Locate the cell with the specified text and output its [x, y] center coordinate. 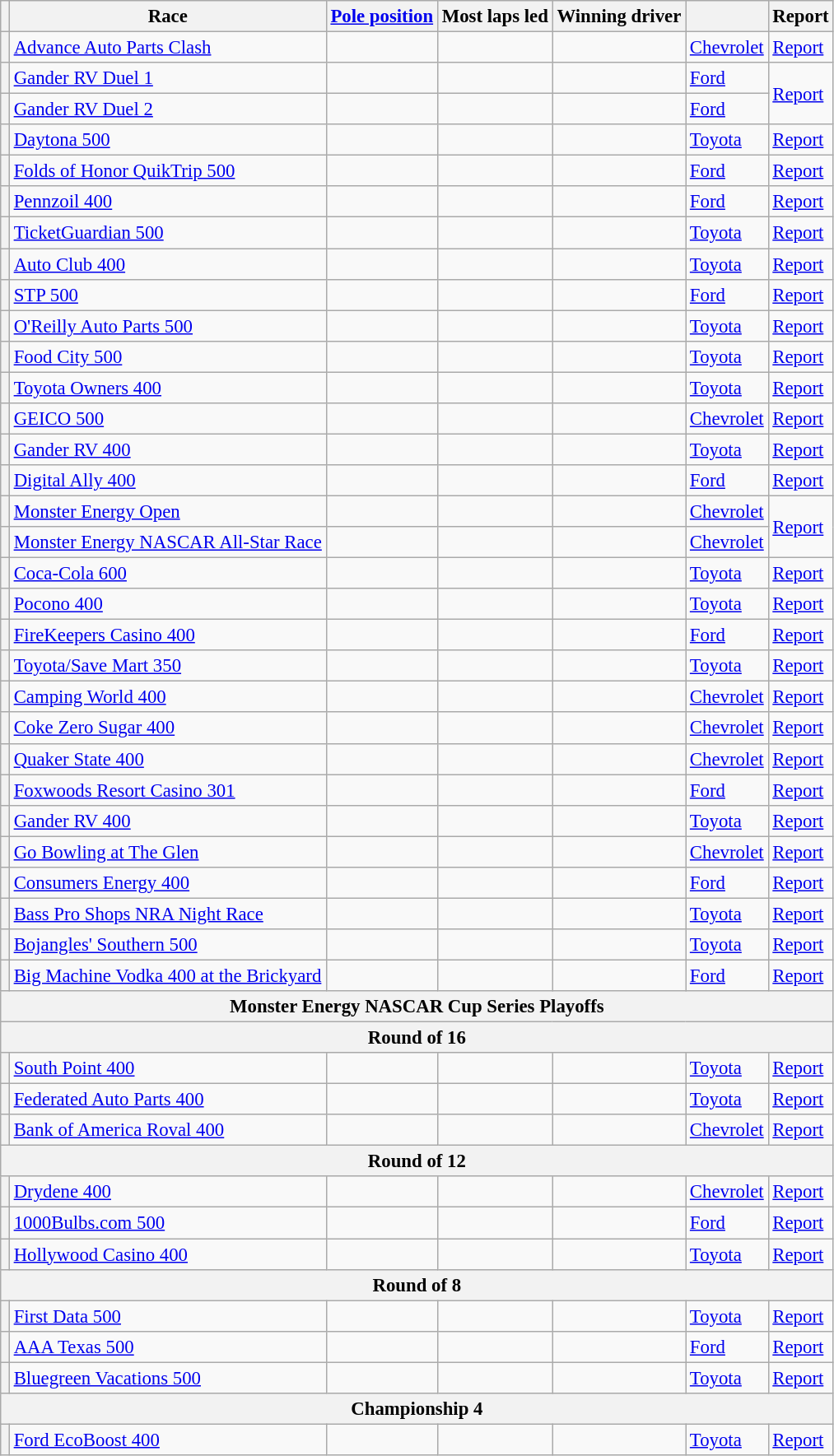
Round of 8 [417, 1285]
1000Bulbs.com 500 [168, 1223]
Pocono 400 [168, 604]
Gander RV Duel 1 [168, 78]
Foxwoods Resort Casino 301 [168, 790]
Bluegreen Vacations 500 [168, 1378]
Toyota Owners 400 [168, 388]
Go Bowling at The Glen [168, 852]
Coca-Cola 600 [168, 574]
Auto Club 400 [168, 264]
Monster Energy NASCAR Cup Series Playoffs [417, 1007]
Round of 12 [417, 1161]
Consumers Energy 400 [168, 883]
AAA Texas 500 [168, 1347]
Big Machine Vodka 400 at the Brickyard [168, 975]
Pennzoil 400 [168, 202]
FireKeepers Casino 400 [168, 635]
Race [168, 16]
O'Reilly Auto Parts 500 [168, 326]
Championship 4 [417, 1409]
Drydene 400 [168, 1193]
Winning driver [619, 16]
TicketGuardian 500 [168, 233]
South Point 400 [168, 1068]
Monster Energy NASCAR All-Star Race [168, 542]
Bojangles' Southern 500 [168, 945]
Most laps led [495, 16]
Coke Zero Sugar 400 [168, 728]
First Data 500 [168, 1316]
Ford EcoBoost 400 [168, 1440]
Bass Pro Shops NRA Night Race [168, 914]
Monster Energy Open [168, 511]
Advance Auto Parts Clash [168, 48]
Daytona 500 [168, 140]
Round of 16 [417, 1038]
STP 500 [168, 295]
Digital Ally 400 [168, 481]
Quaker State 400 [168, 759]
Pole position [382, 16]
Bank of America Roval 400 [168, 1130]
Gander RV Duel 2 [168, 109]
Toyota/Save Mart 350 [168, 666]
Hollywood Casino 400 [168, 1254]
Camping World 400 [168, 697]
Federated Auto Parts 400 [168, 1100]
Food City 500 [168, 356]
GEICO 500 [168, 419]
Folds of Honor QuikTrip 500 [168, 171]
